Pinpoint the cell where the given text exists, returning its [x, y] midpoint coordinate. 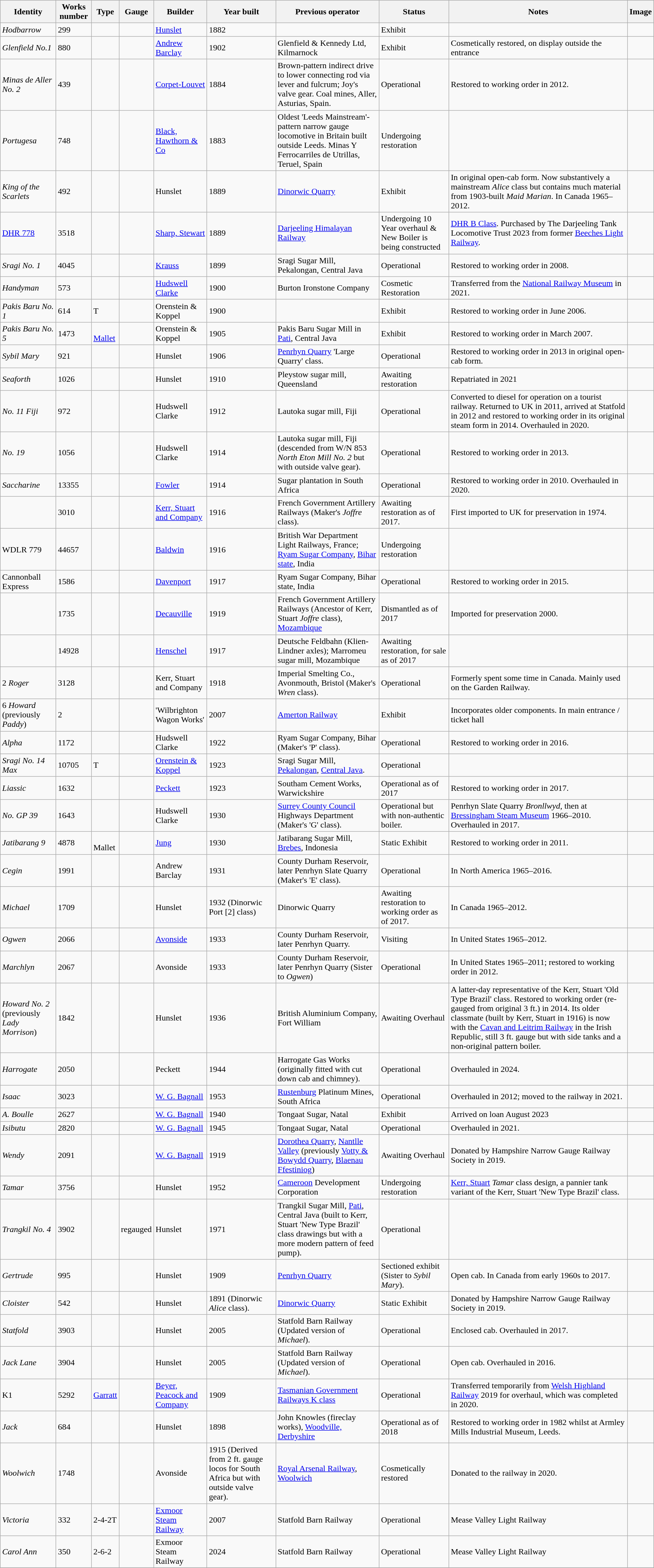
Restored to working order in 2011. [538, 843]
2050 [74, 1069]
Arrived on loan August 2023 [538, 1115]
No. 11 Fiji [28, 411]
2820 [74, 1128]
1952 [241, 1187]
Awaiting restoration [414, 379]
1944 [241, 1069]
Trangkil No. 4 [28, 1229]
542 [74, 1303]
439 [74, 85]
Victoria [28, 1520]
Howard No. 2 (previously Lady Morrison) [28, 1018]
Restored to working order in 2015. [538, 582]
Isibutu [28, 1128]
Cameroon Development Corporation [327, 1187]
3023 [74, 1096]
Oldest 'Leeds Mainstream'- pattern narrow gauge locomotive in Britain built outside Leeds. Minas Y Ferrocarriles de Utrillas, Teruel, Spain [327, 141]
Deutsche Feldbahn (Klien-Lindner axles); Marromeu sugar mill, Mozambique [327, 651]
regauged [136, 1229]
1748 [74, 1473]
Restored to working order in March 2007. [538, 334]
Lautoka sugar mill, Fiji [327, 411]
K1 [28, 1395]
Restored to working order in 2017. [538, 788]
Rustenburg Platinum Mines, South Africa [327, 1096]
Penrhyn Quarry 'Large Quarry' class. [327, 356]
Harrogate Gas Works (originally fitted with cut down cab and chimney). [327, 1069]
Jung [180, 843]
880 [74, 48]
Liassic [28, 788]
Jatibarang 9 [28, 843]
Baldwin [180, 550]
Image [641, 12]
Overhauled in 2024. [538, 1069]
Harrogate [28, 1069]
Restored to working order in June 2006. [538, 310]
3756 [74, 1187]
573 [74, 288]
1898 [241, 1427]
Restored to working order in 2013. [538, 453]
2066 [74, 940]
972 [74, 411]
1735 [74, 614]
Davenport [180, 582]
10705 [74, 765]
Portugesa [28, 141]
A. Boulle [28, 1115]
WDLR 779 [28, 550]
Formerly spent some time in Canada. Mainly used on the Garden Railway. [538, 683]
Sectioned exhibit (Sister to Sybil Mary). [414, 1275]
Restored to working order in 2012. [538, 85]
1891 (Dinorwic Alice class). [241, 1303]
748 [74, 141]
Alpha [28, 743]
921 [74, 356]
Awaiting restoration to working order as of 2017. [414, 908]
British Aluminium Company, Fort William [327, 1018]
Transferred temporarily from Welsh Highland Railway 2019 for overhaul, which was completed in 2020. [538, 1395]
Transferred from the National Railway Museum in 2021. [538, 288]
No. 19 [28, 453]
1910 [241, 379]
Open cab. Overhauled in 2016. [538, 1362]
Cloister [28, 1303]
Restored to working order in 2010. Overhauled in 2020. [538, 485]
Restored to working order in 2008. [538, 265]
299 [74, 30]
1905 [241, 334]
1632 [74, 788]
Seaforth [28, 379]
2 Roger [28, 683]
684 [74, 1427]
1922 [241, 743]
Fowler [180, 485]
1884 [241, 85]
DHR 778 [28, 233]
Cosmetically restored [414, 1473]
492 [74, 192]
1918 [241, 683]
1056 [74, 453]
6 Howard (previously Paddy) [28, 715]
Works number [74, 12]
Henschel [180, 651]
1473 [74, 334]
In United States 1965–2011; restored to working order in 2012. [538, 967]
Marchlyn [28, 967]
Cegin [28, 871]
3904 [74, 1362]
Ryam Sugar Company, Bihar (Maker's 'P' class). [327, 743]
Year built [241, 12]
Handyman [28, 288]
2091 [74, 1155]
Surrey County Council Highways Department (Maker's 'G' class). [327, 815]
1842 [74, 1018]
Corpet-Louvet [180, 85]
1906 [241, 356]
Notes [538, 12]
2024 [241, 1552]
Dorothea Quarry, Nantlle Valley (previously Votty & Bowydd Quarry, Blaenau Ffestiniog) [327, 1155]
Michael [28, 908]
French Government Artillery Railways (Maker's Joffre class). [327, 513]
Burton Ironstone Company [327, 288]
County Durham Reservoir, later Penrhyn Slate Quarry (Maker's 'E' class). [327, 871]
Sragi Sugar Mill, Pekalongan, Central Java. [327, 765]
Pakis Baru Sugar Mill in Pati, Central Java [327, 334]
Operational as of 2017 [414, 788]
Imperial Smelting Co., Avonmouth, Bristol (Maker's Wren class). [327, 683]
Beyer, Peacock and Company [180, 1395]
4878 [74, 843]
County Durham Reservoir, later Penrhyn Quarry. [327, 940]
Sybil Mary [28, 356]
Tamar [28, 1187]
Carol Ann [28, 1552]
Darjeeling Himalayan Railway [327, 233]
1945 [241, 1128]
In original open-cab form. Now substantively a mainstream Alice class but contains much material from 1903-built Maid Marian. In Canada 1965–2012. [538, 192]
Brown-pattern indirect drive to lower connecting rod via lever and fulcrum; Joy's valve gear. Coal mines, Aller, Asturias, Spain. [327, 85]
1902 [241, 48]
Repatriated in 2021 [538, 379]
Penrhyn Quarry [327, 1275]
Hodbarrow [28, 30]
Cannonball Express [28, 582]
British War Department Light Railways, France; Ryam Sugar Company, Bihar state, India [327, 550]
Amerton Railway [327, 715]
2-4-2T [106, 1520]
1932 (Dinorwic Port [2] class) [241, 908]
Restored to working order in 2016. [538, 743]
Jack [28, 1427]
Builder [180, 12]
1026 [74, 379]
Type [106, 12]
In United States 1965–2012. [538, 940]
1643 [74, 815]
Cosmetic Restoration [414, 288]
1899 [241, 265]
1172 [74, 743]
Overhauled in 2021. [538, 1128]
Ogwen [28, 940]
3903 [74, 1330]
John Knowles (fireclay works), Woodville, Derbyshire [327, 1427]
Cosmetically restored, on display outside the entrance [538, 48]
3128 [74, 683]
2-6-2 [106, 1552]
3902 [74, 1229]
44657 [74, 550]
1882 [241, 30]
2067 [74, 967]
Black, Hawthorn & Co [180, 141]
1915 (Derived from 2 ft. gauge locos for South Africa but with outside valve gear). [241, 1473]
Lautoka sugar mill, Fiji (descended from W/N 853 North Eton Mill No. 2 but with outside valve gear). [327, 453]
5292 [74, 1395]
Pakis Baru No. 5 [28, 334]
Garratt [106, 1395]
Jack Lane [28, 1362]
Gertrude [28, 1275]
1971 [241, 1229]
Ryam Sugar Company, Bihar state, India [327, 582]
Kerr, Stuart Tamar class design, a pannier tank variant of the Kerr, Stuart 'New Type Brazil' class. [538, 1187]
1912 [241, 411]
Awaiting restoration as of 2017. [414, 513]
Sugar plantation in South Africa [327, 485]
Sharp, Stewart [180, 233]
Restored to working order in 1982 whilst at Armley Mills Industrial Museum, Leeds. [538, 1427]
In North America 1965–2016. [538, 871]
Gauge [136, 12]
Dismantled as of 2017 [414, 614]
614 [74, 310]
Operational but with non-authentic boiler. [414, 815]
Previous operator [327, 12]
1586 [74, 582]
Wendy [28, 1155]
Pakis Baru No. 1 [28, 310]
1709 [74, 908]
995 [74, 1275]
Statfold [28, 1330]
2627 [74, 1115]
Sragi No. 14Max [28, 765]
Status [414, 12]
In Canada 1965–2012. [538, 908]
Restored to working order in 2013 in original open-cab form. [538, 356]
3518 [74, 233]
Incorporates older components. In main entrance / ticket hall [538, 715]
Undergoing 10 Year overhaul & New Boiler is being constructed [414, 233]
Donated to the railway in 2020. [538, 1473]
3010 [74, 513]
Tasmanian Government Railways K class [327, 1395]
Minas de Aller No. 2 [28, 85]
Penrhyn Slate Quarry Bronllwyd, then at Bressingham Steam Museum 1966–2010. Overhauled in 2017. [538, 815]
Decauville [180, 614]
Enclosed cab. Overhauled in 2017. [538, 1330]
French Government Artillery Railways (Ancestor of Kerr, Stuart Joffre class), Mozambique [327, 614]
14928 [74, 651]
Krauss [180, 265]
Isaac [28, 1096]
Glenfield & Kennedy Ltd, Kilmarnock [327, 48]
Sragi No. 1 [28, 265]
Awaiting restoration, for sale as of 2017 [414, 651]
Saccharine [28, 485]
DHR B Class. Purchased by The Darjeeling Tank Locomotive Trust 2023 from former Beeches Light Railway. [538, 233]
Imported for preservation 2000. [538, 614]
332 [74, 1520]
350 [74, 1552]
Open cab. In Canada from early 1960s to 2017. [538, 1275]
Glenfield No.1 [28, 48]
1883 [241, 141]
Operational as of 2018 [414, 1427]
Overhauled in 2012; moved to the railway in 2021. [538, 1096]
First imported to UK for preservation in 1974. [538, 513]
Sragi Sugar Mill, Pekalongan, Central Java [327, 265]
Visiting [414, 940]
1936 [241, 1018]
Royal Arsenal Railway, Woolwich [327, 1473]
1991 [74, 871]
1953 [241, 1096]
Identity [28, 12]
King of the Scarlets [28, 192]
4045 [74, 265]
2 [74, 715]
1940 [241, 1115]
Trangkil Sugar Mill, Pati, Central Java (built to Kerr, Stuart 'New Type Brazil' class drawings but with a more modern pattern of feed pump). [327, 1229]
Jatibarang Sugar Mill, Brebes, Indonesia [327, 843]
Pleystow sugar mill, Queensland [327, 379]
County Durham Reservoir, later Penrhyn Quarry (Sister to Ogwen) [327, 967]
No. GP 39 [28, 815]
'Wilbrighton Wagon Works' [180, 715]
1931 [241, 871]
Woolwich [28, 1473]
Southam Cement Works, Warwickshire [327, 788]
13355 [74, 485]
